Determine the [x, y] coordinate at the center of the cell enclosing the given text.  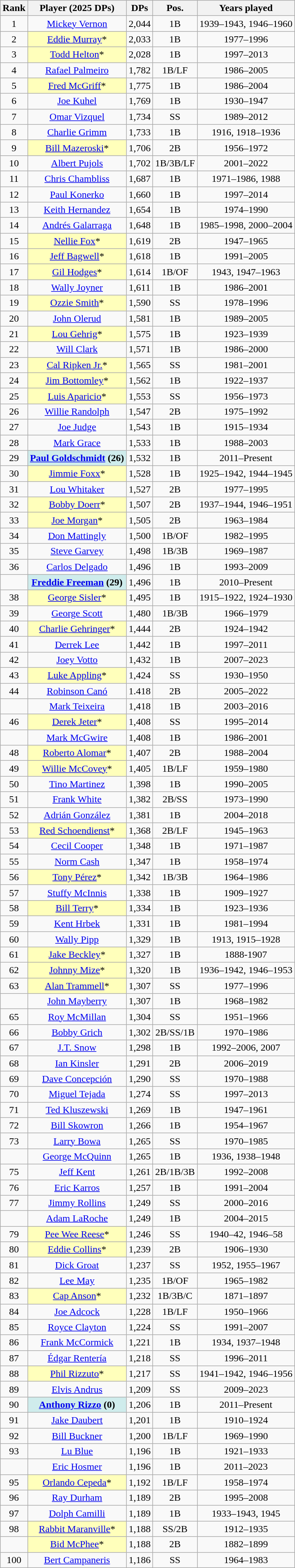
1,614 [140, 272]
82 [14, 1281]
Lou Gehrig* [77, 334]
1997–2014 [246, 194]
1930–1950 [246, 675]
1,347 [140, 861]
1,507 [140, 505]
11 [14, 179]
Jeff Kent [77, 1172]
Fred McGriff* [77, 86]
21 [14, 334]
Lu Blue [77, 1451]
1,261 [140, 1172]
2 [14, 39]
SS/2B [175, 1529]
Cal Ripken Jr.* [77, 365]
1966–1979 [246, 613]
1971–1987 [246, 846]
1,505 [140, 520]
Years played [246, 8]
Jimmie Foxx* [77, 474]
1985–1998, 2000–2004 [246, 225]
26 [14, 411]
76 [14, 1188]
50 [14, 784]
1924–1942 [246, 629]
4 [14, 70]
1913, 1915–1928 [246, 939]
Steve Garvey [77, 551]
Bobby Doerr* [77, 505]
96 [14, 1498]
97 [14, 1513]
46 [14, 722]
41 [14, 644]
2,028 [140, 55]
Ian Kinsler [77, 1063]
Luke Appling* [77, 675]
85 [14, 1327]
George Scott [77, 613]
12 [14, 194]
1921–1933 [246, 1451]
2B/SS [175, 799]
Ozzie Smith* [77, 303]
John Olerud [77, 318]
Andrés Galarraga [77, 225]
1992–2008 [246, 1172]
69 [14, 1079]
1,775 [140, 86]
Ray Durham [77, 1498]
1,235 [140, 1281]
2B/LF [175, 830]
Anthony Rizzo (0) [77, 1405]
1986–2005 [246, 70]
1930–1947 [246, 101]
Joey Votto [77, 660]
Norm Cash [77, 861]
Player (2025 DPs) [77, 8]
92 [14, 1435]
1906–1930 [246, 1250]
1,444 [140, 629]
1,291 [140, 1063]
38 [14, 598]
Frank White [77, 799]
77 [14, 1203]
1989–2005 [246, 318]
Cecil Cooper [77, 846]
1,562 [140, 380]
1,224 [140, 1327]
88 [14, 1374]
1910–1924 [246, 1420]
Eddie Murray* [77, 39]
72 [14, 1125]
Rafael Palmeiro [77, 70]
1,660 [140, 194]
20 [14, 318]
Rank [14, 8]
59 [14, 923]
Mickey Vernon [77, 24]
George McQuinn [77, 1156]
1940–42, 1946–58 [246, 1234]
Paul Konerko [77, 194]
1981–1994 [246, 923]
83 [14, 1296]
1,442 [140, 644]
1,480 [140, 613]
7 [14, 117]
36 [14, 567]
Ted Kluszewski [77, 1110]
Dick Groat [77, 1265]
79 [14, 1234]
60 [14, 939]
1936–1942, 1946–1953 [246, 970]
Larry Bowa [77, 1141]
1986–2004 [246, 86]
1,320 [140, 970]
Joe Judge [77, 427]
1888-1907 [246, 955]
1965–1982 [246, 1281]
1,201 [140, 1420]
1 [14, 24]
Cap Anson* [77, 1296]
1,237 [140, 1265]
Alan Trammell* [77, 986]
Johnny Mize* [77, 970]
1970–1985 [246, 1141]
1986–2000 [246, 349]
1,232 [140, 1296]
2,044 [140, 24]
81 [14, 1265]
1975–1992 [246, 411]
1988–2004 [246, 753]
Gil Hodges* [77, 272]
1981–2001 [246, 365]
1923–1936 [246, 908]
1,381 [140, 815]
15 [14, 241]
Tino Martinez [77, 784]
1,782 [140, 70]
35 [14, 551]
98 [14, 1529]
Derrek Lee [77, 644]
19 [14, 303]
1,553 [140, 396]
Mark McGwire [77, 738]
1995–2008 [246, 1498]
2B/1B/3B [175, 1172]
1959–1980 [246, 769]
24 [14, 380]
2009–2023 [246, 1389]
1,200 [140, 1435]
1,565 [140, 365]
1882–1899 [246, 1544]
Carlos Delgado [77, 567]
53 [14, 830]
1991–2004 [246, 1188]
22 [14, 349]
1,269 [140, 1110]
1,342 [140, 877]
1,209 [140, 1389]
5 [14, 86]
Mark Teixeira [77, 707]
Eddie Collins* [77, 1250]
1996–2011 [246, 1358]
1,246 [140, 1234]
1,304 [140, 1017]
1956–1973 [246, 396]
1,382 [140, 799]
1,239 [140, 1250]
Charlie Gehringer* [77, 629]
1969–1987 [246, 551]
1,687 [140, 179]
10 [14, 163]
Willie McCovey* [77, 769]
Wally Pipp [77, 939]
1,528 [140, 474]
Lee May [77, 1281]
Joe Morgan* [77, 520]
Bill Skowron [77, 1125]
86 [14, 1343]
1915–1934 [246, 427]
1,619 [140, 241]
67 [14, 1048]
33 [14, 520]
Charlie Grimm [77, 132]
1,654 [140, 210]
Luis Aparicio* [77, 396]
Bill Buckner [77, 1435]
1,495 [140, 598]
1,331 [140, 923]
Paul Goldschmidt (26) [77, 458]
65 [14, 1017]
1,186 [140, 1560]
56 [14, 877]
1954–1967 [246, 1125]
1,500 [140, 536]
43 [14, 675]
Robinson Canó [77, 691]
51 [14, 799]
Dave Concepción [77, 1079]
1991–2005 [246, 256]
1964–1983 [246, 1560]
1915–1922, 1924–1930 [246, 598]
95 [14, 1482]
2B/SS/1B [175, 1032]
1,611 [140, 287]
Albert Pujols [77, 163]
Elvis Andrus [77, 1389]
1,298 [140, 1048]
1,217 [140, 1374]
93 [14, 1451]
1988–2003 [246, 442]
1,432 [140, 660]
75 [14, 1172]
Wally Joyner [77, 287]
1,368 [140, 830]
2006–2019 [246, 1063]
1,228 [140, 1312]
1995–2014 [246, 722]
1,532 [140, 458]
57 [14, 892]
28 [14, 442]
1,702 [140, 163]
1,618 [140, 256]
2003–2016 [246, 707]
1,221 [140, 1343]
1B/3B/C [175, 1296]
1.418 [140, 691]
91 [14, 1420]
1936, 1938–1948 [246, 1156]
1989–2012 [246, 117]
Rabbit Maranville* [77, 1529]
68 [14, 1063]
29 [14, 458]
Stuffy McInnis [77, 892]
1,733 [140, 132]
Tony Pérez* [77, 877]
80 [14, 1250]
1,706 [140, 148]
62 [14, 970]
1B/3B/LF [175, 163]
Bert Campaneris [77, 1560]
2007–2023 [246, 660]
Frank McCormick [77, 1343]
1,327 [140, 955]
16 [14, 256]
1,424 [140, 675]
70 [14, 1094]
27 [14, 427]
71 [14, 1110]
Freddie Freeman (29) [77, 582]
73 [14, 1141]
1,348 [140, 846]
1,575 [140, 334]
17 [14, 272]
1969–1990 [246, 1435]
1977–1995 [246, 489]
Royce Clayton [77, 1327]
39 [14, 613]
Nellie Fox* [77, 241]
2010–Present [246, 582]
Joe Adcock [77, 1312]
1,734 [140, 117]
61 [14, 955]
1991–2007 [246, 1327]
1,192 [140, 1482]
1971–1986, 1988 [246, 179]
1943, 1947–1963 [246, 272]
1,266 [140, 1125]
Jim Bottomley* [77, 380]
1,533 [140, 442]
1,206 [140, 1405]
1951–1966 [246, 1017]
87 [14, 1358]
1939–1943, 1946–1960 [246, 24]
1,498 [140, 551]
25 [14, 396]
1,290 [140, 1079]
Pee Wee Reese* [77, 1234]
Todd Helton* [77, 55]
Eric Hosmer [77, 1467]
89 [14, 1389]
1925–1942, 1944–1945 [246, 474]
1,407 [140, 753]
1993–2009 [246, 567]
14 [14, 225]
1956–1972 [246, 148]
Red Schoendienst* [77, 830]
2005–2022 [246, 691]
Joe Kuhel [77, 101]
2004–2015 [246, 1219]
1,547 [140, 411]
1963–1984 [246, 520]
1947–1961 [246, 1110]
Adam LaRoche [77, 1219]
90 [14, 1405]
Willie Randolph [77, 411]
Dolph Camilli [77, 1513]
23 [14, 365]
2,033 [140, 39]
1997–2011 [246, 644]
66 [14, 1032]
Bid McPhee* [77, 1544]
2011–2023 [246, 1467]
100 [14, 1560]
1871–1897 [246, 1296]
1978–1996 [246, 303]
49 [14, 769]
1968–1982 [246, 1001]
Orlando Cepeda* [77, 1482]
63 [14, 986]
Lou Whitaker [77, 489]
1937–1944, 1946–1951 [246, 505]
John Mayberry [77, 1001]
1,405 [140, 769]
1982–1995 [246, 536]
Bill Mazeroski* [77, 148]
44 [14, 691]
2001–2022 [246, 163]
Bill Terry* [77, 908]
1,257 [140, 1188]
13 [14, 210]
Jeff Bagwell* [77, 256]
42 [14, 660]
1992–2006, 2007 [246, 1048]
1,274 [140, 1094]
54 [14, 846]
J.T. Snow [77, 1048]
1990–2005 [246, 784]
Chris Chambliss [77, 179]
1,218 [140, 1358]
Jake Beckley* [77, 955]
1916, 1918–1936 [246, 132]
18 [14, 287]
1909–1927 [246, 892]
1973–1990 [246, 799]
George Sisler* [77, 598]
Bobby Grich [77, 1032]
Édgar Rentería [77, 1358]
1,329 [140, 939]
Derek Jeter* [77, 722]
1,543 [140, 427]
1952, 1955–1967 [246, 1265]
2000–2016 [246, 1203]
1,590 [140, 303]
1933–1943, 1945 [246, 1513]
6 [14, 101]
Roy McMillan [77, 1017]
1947–1965 [246, 241]
55 [14, 861]
1974–1990 [246, 210]
52 [14, 815]
8 [14, 132]
DPs [140, 8]
Eric Karros [77, 1188]
Mark Grace [77, 442]
1,334 [140, 908]
1964–1986 [246, 877]
31 [14, 489]
3 [14, 55]
84 [14, 1312]
30 [14, 474]
1,527 [140, 489]
Miguel Tejada [77, 1094]
1945–1963 [246, 830]
2004–2018 [246, 815]
1922–1937 [246, 380]
1912–1935 [246, 1529]
48 [14, 753]
Omar Vizquel [77, 117]
Jimmy Rollins [77, 1203]
1,648 [140, 225]
1,418 [140, 707]
1,571 [140, 349]
1,581 [140, 318]
1,338 [140, 892]
Kent Hrbek [77, 923]
32 [14, 505]
9 [14, 148]
Don Mattingly [77, 536]
Pos. [175, 8]
1941–1942, 1946–1956 [246, 1374]
Will Clark [77, 349]
Keith Hernandez [77, 210]
58 [14, 908]
Adrián González [77, 815]
1,302 [140, 1032]
1970–1988 [246, 1079]
Jake Daubert [77, 1420]
Phil Rizzuto* [77, 1374]
1950–1966 [246, 1312]
1,398 [140, 784]
1,769 [140, 101]
1934, 1937–1948 [246, 1343]
34 [14, 536]
Roberto Alomar* [77, 753]
1923–1939 [246, 334]
1970–1986 [246, 1032]
40 [14, 629]
